Capture the cell that displays the provided text and extract its (x, y) central coordinate. 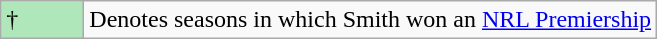
Denotes seasons in which Smith won an NRL Premiership (370, 20)
† (42, 20)
